Pinpoint the cell where the given text exists, returning its (X, Y) midpoint coordinate. 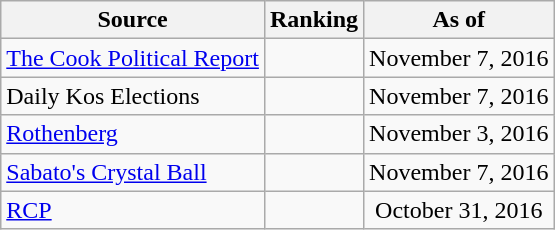
Daily Kos Elections (133, 96)
November 3, 2016 (459, 134)
Rothenberg (133, 134)
Source (133, 20)
October 31, 2016 (459, 210)
RCP (133, 210)
Sabato's Crystal Ball (133, 172)
The Cook Political Report (133, 58)
As of (459, 20)
Ranking (314, 20)
